Return (X, Y) of the center of cell containing provided text 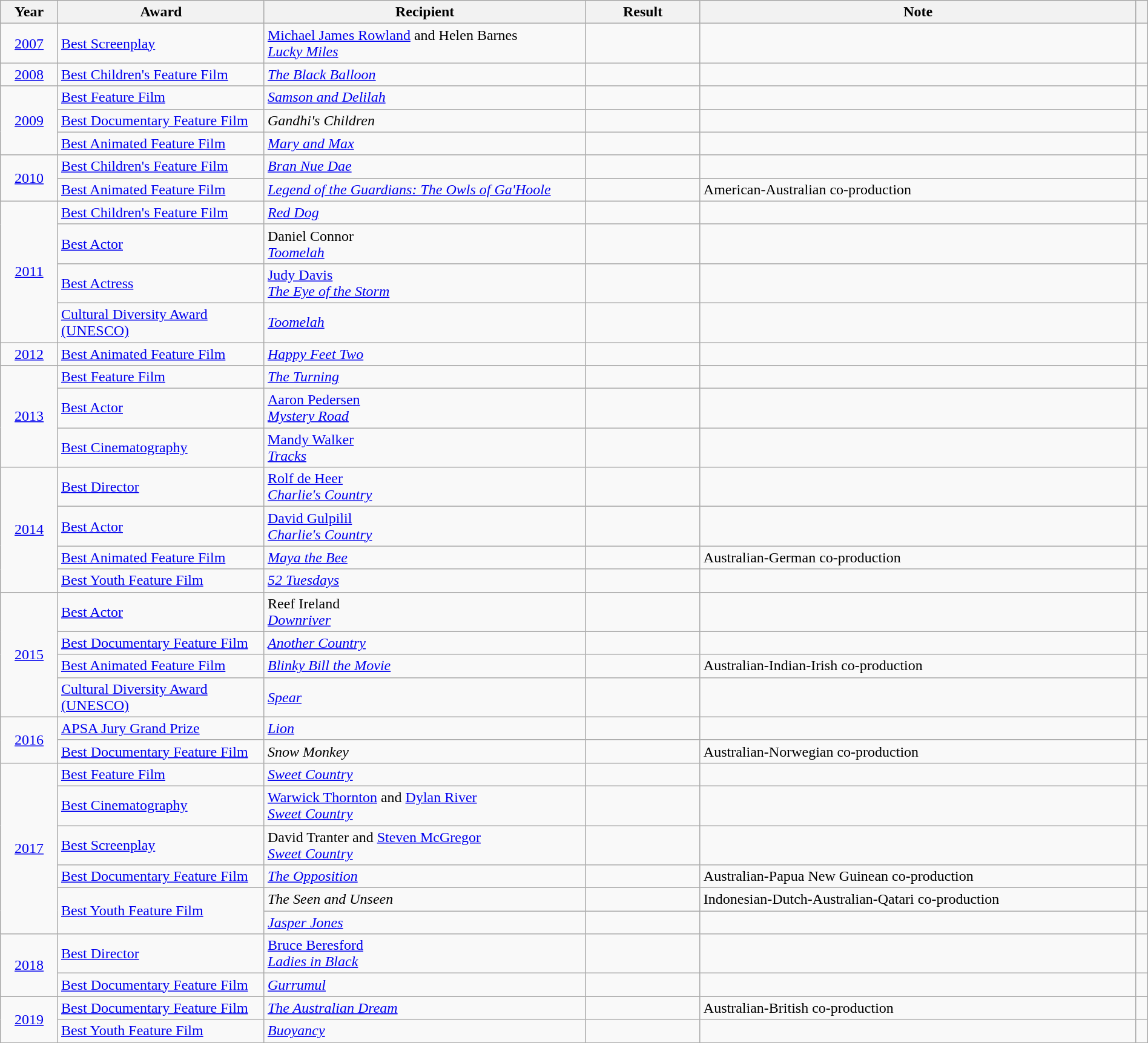
Bruce BeresfordLadies in Black (424, 954)
2008 (29, 74)
American-Australian co-production (918, 189)
Mandy WalkerTracks (424, 448)
Legend of the Guardians: The Owls of Ga'Hoole (424, 189)
Gandhi's Children (424, 120)
Jasper Jones (424, 923)
David GulpililCharlie's Country (424, 527)
The Black Balloon (424, 74)
2014 (29, 530)
Result (643, 12)
The Seen and Unseen (424, 900)
The Australian Dream (424, 1008)
Australian-Norwegian co-production (918, 751)
2016 (29, 740)
Aaron PedersenMystery Road (424, 408)
2011 (29, 271)
Australian-Papua New Guinean co-production (918, 877)
Lion (424, 728)
Indonesian-Dutch-Australian-Qatari co-production (918, 900)
Australian-German co-production (918, 558)
The Opposition (424, 877)
Maya the Bee (424, 558)
Red Dog (424, 212)
Bran Nue Dae (424, 166)
APSA Jury Grand Prize (161, 728)
Recipient (424, 12)
The Turning (424, 377)
Samson and Delilah (424, 97)
Snow Monkey (424, 751)
52 Tuesdays (424, 581)
2007 (29, 44)
Warwick Thornton and Dylan RiverSweet Country (424, 805)
Note (918, 12)
Australian-British co-production (918, 1008)
Toomelah (424, 322)
2015 (29, 654)
Buoyancy (424, 1031)
Another Country (424, 643)
Spear (424, 697)
Sweet Country (424, 774)
2013 (29, 416)
2018 (29, 965)
Year (29, 12)
Gurrumul (424, 985)
Blinky Bill the Movie (424, 666)
Daniel ConnorToomelah (424, 243)
Judy DavisThe Eye of the Storm (424, 283)
Happy Feet Two (424, 354)
Reef IrelandDownriver (424, 611)
2010 (29, 178)
Award (161, 12)
2009 (29, 120)
2012 (29, 354)
David Tranter and Steven McGregorSweet Country (424, 845)
Rolf de HeerCharlie's Country (424, 487)
Australian-Indian-Irish co-production (918, 666)
2019 (29, 1019)
Mary and Max (424, 143)
Michael James Rowland and Helen BarnesLucky Miles (424, 44)
2017 (29, 848)
Best Actress (161, 283)
